Detect which cell encompasses the target text, then output its [X, Y] center coordinate. 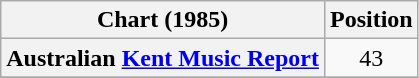
Australian Kent Music Report [163, 58]
Position [371, 20]
43 [371, 58]
Chart (1985) [163, 20]
